Detect which cell encompasses the target text, then output its (x, y) center coordinate. 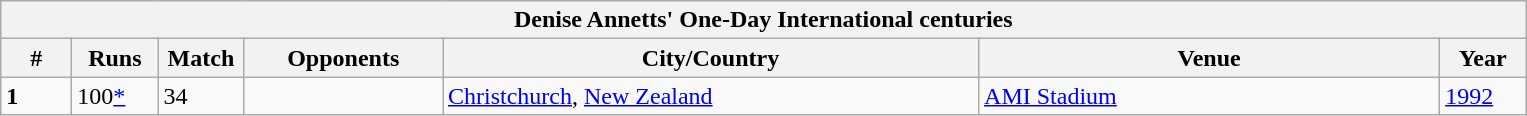
Christchurch, New Zealand (710, 96)
Opponents (344, 58)
Venue (1210, 58)
Runs (115, 58)
Match (201, 58)
100* (115, 96)
AMI Stadium (1210, 96)
1 (36, 96)
1992 (1483, 96)
34 (201, 96)
# (36, 58)
Denise Annetts' One-Day International centuries (764, 20)
City/Country (710, 58)
Year (1483, 58)
